Search for the cell housing the specified text and yield its (x, y) center coordinate. 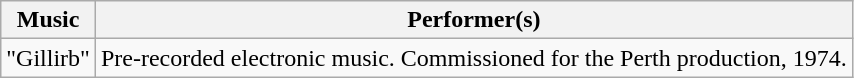
Performer(s) (474, 20)
Music (48, 20)
"Gillirb" (48, 58)
Pre-recorded electronic music. Commissioned for the Perth production, 1974. (474, 58)
